Search for the cell housing the specified text and yield its [x, y] center coordinate. 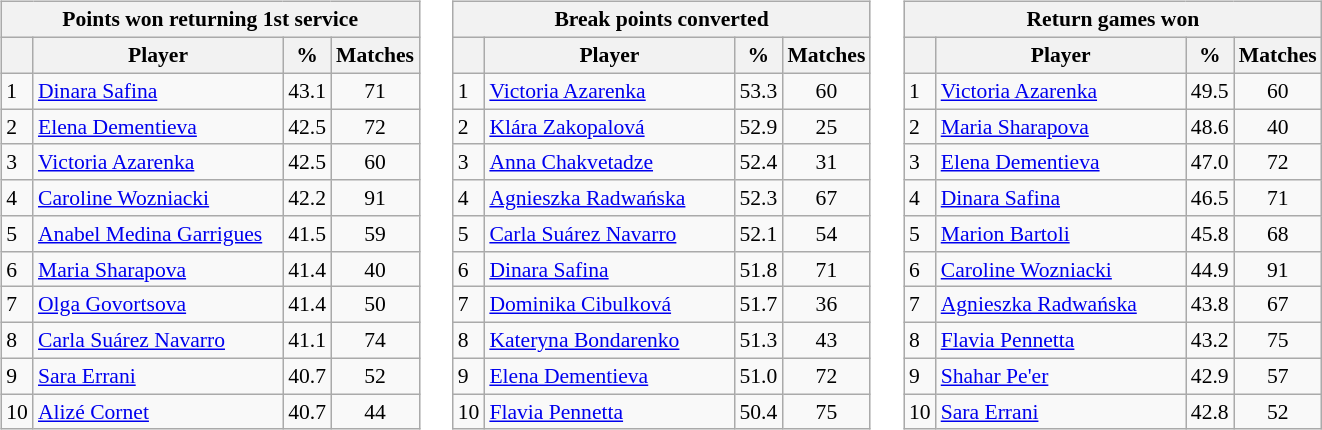
45.8 [1210, 234]
51.3 [758, 340]
42.8 [1210, 412]
Marion Bartoli [1061, 234]
Return games won [1113, 20]
53.3 [758, 91]
41.1 [307, 340]
48.6 [1210, 127]
51.7 [758, 305]
Kateryna Bondarenko [609, 340]
42.9 [1210, 376]
74 [375, 340]
31 [826, 162]
52.1 [758, 234]
Points won returning 1st service [210, 20]
44.9 [1210, 269]
46.5 [1210, 198]
43 [826, 340]
43.1 [307, 91]
59 [375, 234]
50.4 [758, 412]
Anna Chakvetadze [609, 162]
41.5 [307, 234]
51.0 [758, 376]
Dominika Cibulková [609, 305]
49.5 [1210, 91]
42.2 [307, 198]
Anabel Medina Garrigues [158, 234]
52.9 [758, 127]
51.8 [758, 269]
57 [1278, 376]
43.2 [1210, 340]
Olga Govortsova [158, 305]
25 [826, 127]
Break points converted [662, 20]
36 [826, 305]
43.8 [1210, 305]
47.0 [1210, 162]
54 [826, 234]
Klára Zakopalová [609, 127]
52.3 [758, 198]
Shahar Pe'er [1061, 376]
Alizé Cornet [158, 412]
68 [1278, 234]
50 [375, 305]
52.4 [758, 162]
44 [375, 412]
